Scan for the cell matching the given text and deliver its [X, Y] coordinate at center. 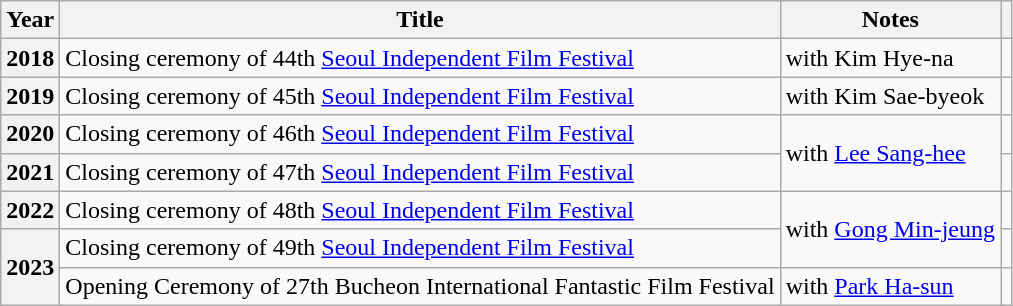
2021 [30, 172]
Closing ceremony of 45th Seoul Independent Film Festival [420, 96]
with Kim Hye-na [890, 58]
Opening Ceremony of 27th Bucheon International Fantastic Film Festival [420, 286]
2018 [30, 58]
2020 [30, 134]
Year [30, 20]
Notes [890, 20]
with Kim Sae-byeok [890, 96]
with Park Ha-sun [890, 286]
Closing ceremony of 48th Seoul Independent Film Festival [420, 210]
Closing ceremony of 46th Seoul Independent Film Festival [420, 134]
Title [420, 20]
2023 [30, 267]
Closing ceremony of 44th Seoul Independent Film Festival [420, 58]
Closing ceremony of 49th Seoul Independent Film Festival [420, 248]
Closing ceremony of 47th Seoul Independent Film Festival [420, 172]
with Gong Min-jeung [890, 229]
2022 [30, 210]
2019 [30, 96]
with Lee Sang-hee [890, 153]
